Return the [X, Y] coordinate for the center point of the cell that contains the specified text.  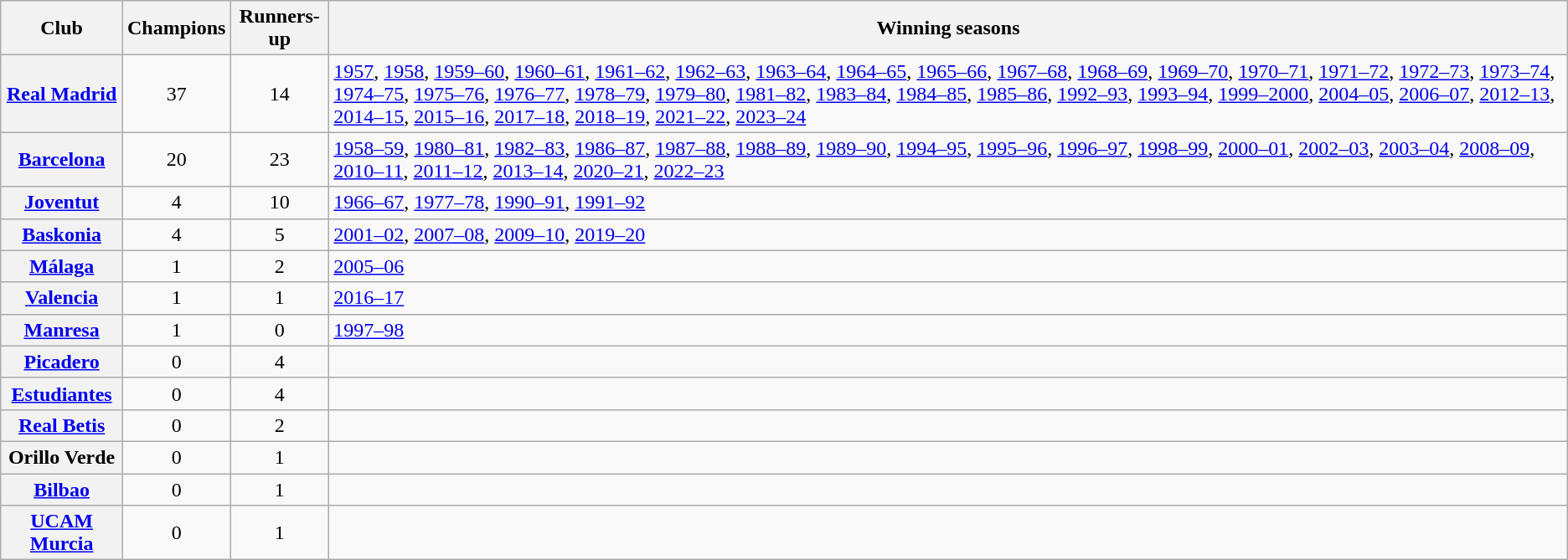
Club [62, 28]
Orillo Verde [62, 457]
1997–98 [948, 330]
1966–67, 1977–78, 1990–91, 1991–92 [948, 203]
Málaga [62, 266]
Runners-up [280, 28]
2005–06 [948, 266]
Joventut [62, 203]
UCAM Murcia [62, 532]
Valencia [62, 298]
5 [280, 234]
Champions [176, 28]
14 [280, 94]
Winning seasons [948, 28]
2016–17 [948, 298]
Barcelona [62, 159]
Bilbao [62, 490]
Picadero [62, 362]
37 [176, 94]
Estudiantes [62, 393]
Real Madrid [62, 94]
23 [280, 159]
Manresa [62, 330]
Baskonia [62, 234]
2001–02, 2007–08, 2009–10, 2019–20 [948, 234]
20 [176, 159]
Real Betis [62, 425]
10 [280, 203]
